Return (x, y) of the center of cell containing provided text 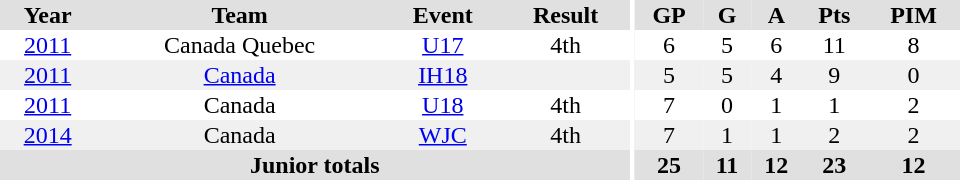
GP (669, 15)
Team (240, 15)
Pts (834, 15)
4 (776, 75)
Result (566, 15)
Junior totals (315, 165)
Event (443, 15)
Year (48, 15)
U18 (443, 105)
8 (914, 45)
Canada Quebec (240, 45)
9 (834, 75)
25 (669, 165)
U17 (443, 45)
IH18 (443, 75)
G (727, 15)
PIM (914, 15)
WJC (443, 135)
2014 (48, 135)
A (776, 15)
23 (834, 165)
